For the text-containing cell, return its midpoint in (x, y) coordinate format. 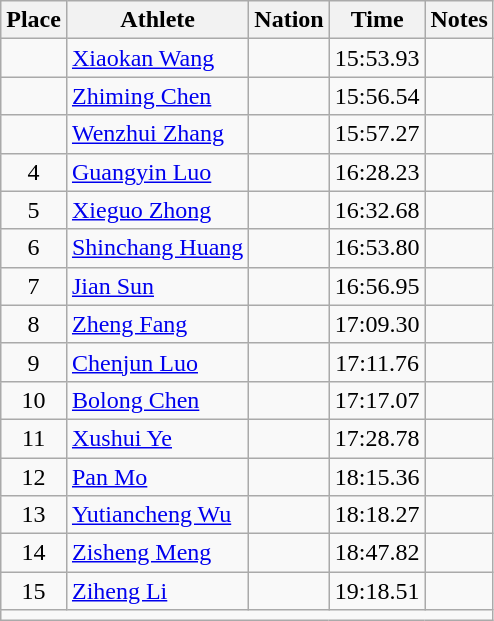
Place (34, 20)
Jian Sun (157, 286)
4 (34, 172)
6 (34, 248)
Xieguo Zhong (157, 210)
Zhiming Chen (157, 96)
16:56.95 (377, 286)
Xushui Ye (157, 438)
Guangyin Luo (157, 172)
Nation (289, 20)
17:11.76 (377, 362)
Ziheng Li (157, 591)
7 (34, 286)
Wenzhui Zhang (157, 134)
10 (34, 400)
11 (34, 438)
Zheng Fang (157, 324)
14 (34, 553)
16:32.68 (377, 210)
17:09.30 (377, 324)
18:18.27 (377, 515)
Xiaokan Wang (157, 58)
12 (34, 477)
17:28.78 (377, 438)
18:47.82 (377, 553)
Yutiancheng Wu (157, 515)
15:56.54 (377, 96)
8 (34, 324)
Time (377, 20)
16:28.23 (377, 172)
15:57.27 (377, 134)
13 (34, 515)
Pan Mo (157, 477)
17:17.07 (377, 400)
19:18.51 (377, 591)
15 (34, 591)
9 (34, 362)
Athlete (157, 20)
Zisheng Meng (157, 553)
18:15.36 (377, 477)
Chenjun Luo (157, 362)
Bolong Chen (157, 400)
Shinchang Huang (157, 248)
16:53.80 (377, 248)
15:53.93 (377, 58)
Notes (459, 20)
5 (34, 210)
